For the text-containing cell, return its midpoint in (X, Y) coordinate format. 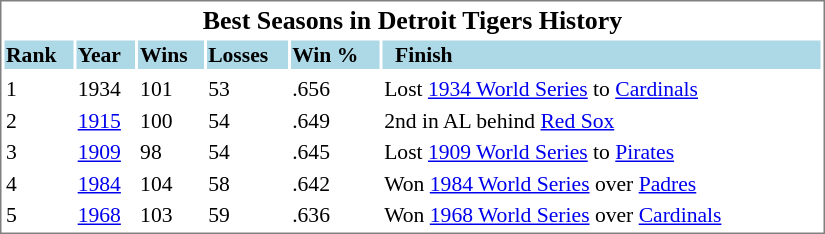
98 (172, 152)
Win % (336, 54)
58 (248, 184)
1984 (106, 184)
Finish (602, 54)
Rank (38, 54)
Lost 1934 World Series to Cardinals (602, 89)
59 (248, 215)
3 (38, 152)
101 (172, 89)
4 (38, 184)
.656 (336, 89)
2 (38, 120)
Won 1968 World Series over Cardinals (602, 215)
1909 (106, 152)
1968 (106, 215)
.636 (336, 215)
Lost 1909 World Series to Pirates (602, 152)
1915 (106, 120)
2nd in AL behind Red Sox (602, 120)
Losses (248, 54)
5 (38, 215)
103 (172, 215)
53 (248, 89)
1934 (106, 89)
.645 (336, 152)
100 (172, 120)
104 (172, 184)
Wins (172, 54)
Best Seasons in Detroit Tigers History (412, 20)
.649 (336, 120)
.642 (336, 184)
1 (38, 89)
Year (106, 54)
Won 1984 World Series over Padres (602, 184)
